Output the [x, y] coordinate of the center of the cell containing the given text.  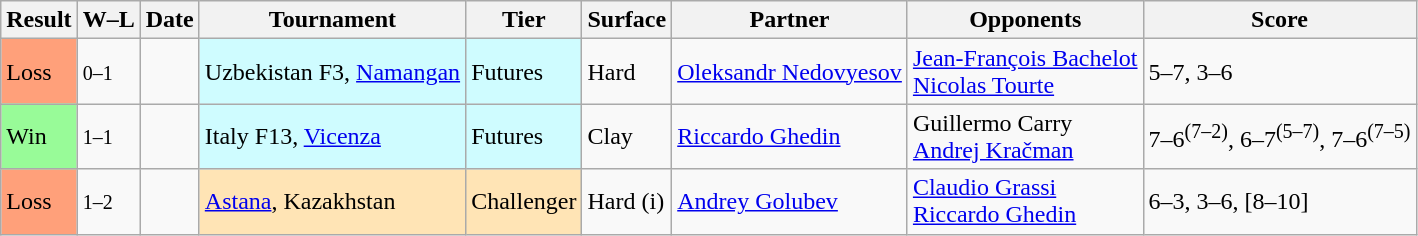
Andrey Golubev [790, 202]
Astana, Kazakhstan [332, 202]
Score [1280, 20]
Result [39, 20]
7–6(7–2), 6–7(5–7), 7–6(7–5) [1280, 136]
Uzbekistan F3, Namangan [332, 72]
Challenger [524, 202]
Partner [790, 20]
6–3, 3–6, [8–10] [1280, 202]
Italy F13, Vicenza [332, 136]
Oleksandr Nedovyesov [790, 72]
Jean-François Bachelot Nicolas Tourte [1025, 72]
0–1 [108, 72]
Clay [627, 136]
Guillermo Carry Andrej Kračman [1025, 136]
W–L [108, 20]
Claudio Grassi Riccardo Ghedin [1025, 202]
1–1 [108, 136]
Riccardo Ghedin [790, 136]
5–7, 3–6 [1280, 72]
Date [170, 20]
Hard (i) [627, 202]
Opponents [1025, 20]
Win [39, 136]
1–2 [108, 202]
Tier [524, 20]
Tournament [332, 20]
Hard [627, 72]
Surface [627, 20]
